Return (X, Y) of the center of cell containing provided text 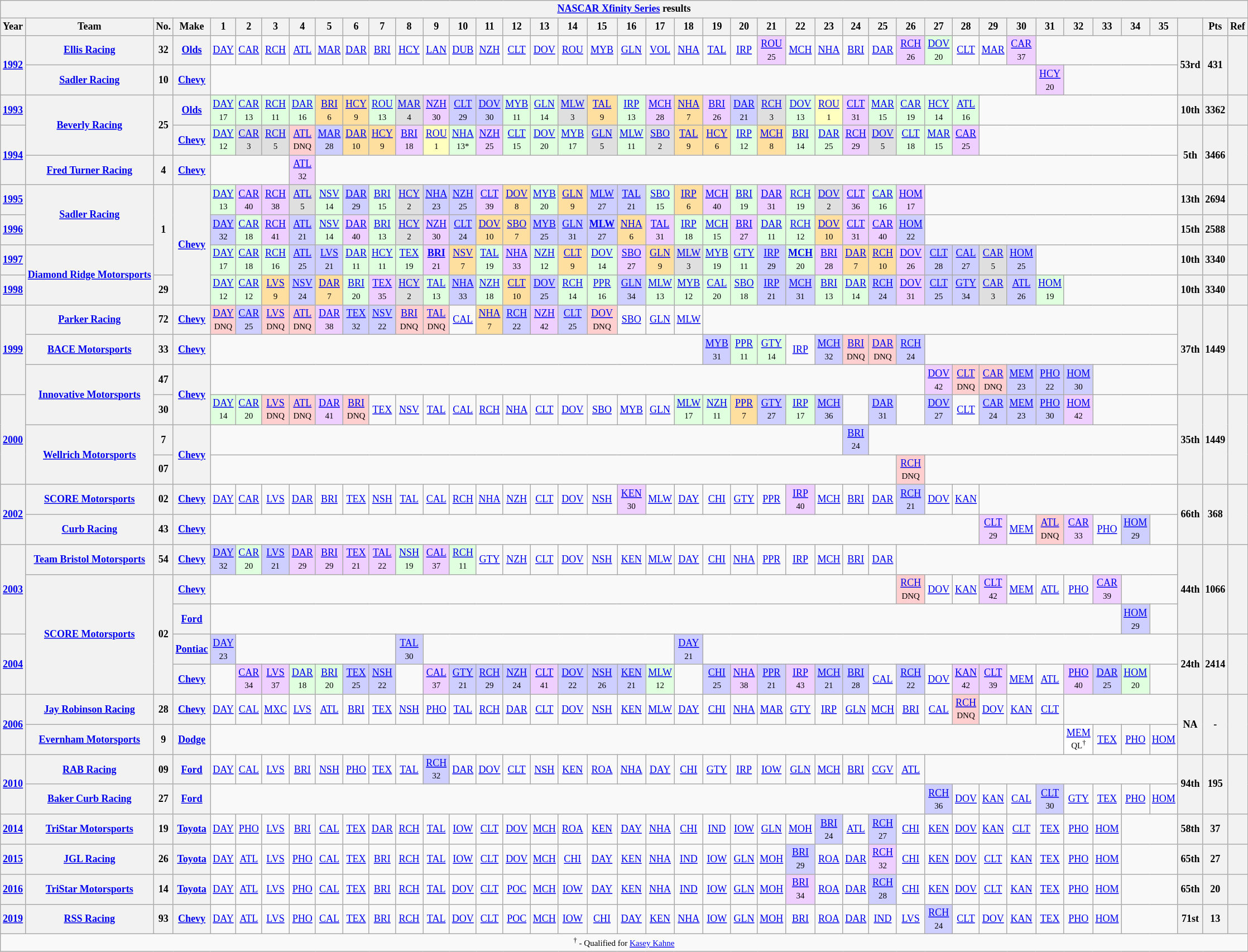
BRI34 (800, 889)
BRI18 (409, 140)
NSV24 (303, 290)
NHA38 (744, 679)
DAR40 (356, 230)
BACE Motorsports (89, 350)
18 (689, 27)
BRI19 (744, 200)
MLW12 (660, 679)
NZH11 (717, 410)
DAR38 (329, 320)
Dodge (192, 739)
IRP29 (771, 260)
1994 (13, 155)
72 (163, 320)
71st (1190, 919)
MCH20 (800, 260)
IRP18 (689, 230)
Make (192, 27)
LVS37 (276, 679)
MEMQL† (1078, 739)
MAR4 (409, 110)
TEX32 (356, 320)
- (1216, 724)
TALDNQ (436, 320)
PPR16 (602, 290)
NSV7 (463, 260)
5th (1190, 155)
CAR13 (249, 110)
CLT18 (911, 140)
HCY20 (1050, 80)
Fred Turner Racing (89, 170)
GTY27 (771, 410)
Team (89, 27)
1992 (13, 65)
SBO2 (660, 140)
IRP40 (800, 499)
47 (163, 379)
CAR24 (993, 410)
GLN14 (545, 110)
CLT9 (573, 260)
KEN21 (632, 679)
CAR39 (1107, 589)
TAL13 (436, 290)
RAB Racing (89, 770)
RCH28 (883, 889)
MCH31 (800, 290)
CAR5 (993, 260)
Innovative Motorsports (89, 394)
ROU13 (382, 110)
PHO22 (1050, 379)
NZH42 (545, 320)
NZH18 (489, 290)
HOM17 (911, 200)
NSV22 (382, 320)
TAL31 (660, 230)
Baker Curb Racing (89, 799)
No. (163, 27)
CLT41 (545, 679)
TEX35 (382, 290)
MLW13 (660, 290)
CLT15 (517, 140)
CAL20 (717, 290)
NSH22 (382, 679)
MYB20 (545, 200)
12 (517, 27)
CAR37 (1021, 50)
2588 (1216, 230)
07 (163, 469)
MYB25 (545, 230)
53rd (1190, 65)
VOL (660, 50)
RCH41 (276, 230)
IRP43 (800, 679)
2014 (13, 829)
2016 (13, 889)
DAY21 (689, 650)
RCH26 (911, 50)
RCH16 (276, 260)
RCH36 (939, 799)
DOV5 (883, 140)
Curb Racing (89, 530)
CLT42 (993, 589)
Team Bristol Motorsports (89, 560)
IRP6 (689, 200)
CHI25 (717, 679)
PPR21 (771, 679)
2010 (13, 785)
SBO18 (744, 290)
RCH21 (911, 499)
MLW11 (632, 140)
35 (1164, 27)
KEN30 (632, 499)
3 (276, 27)
HOM22 (911, 230)
RCH27 (883, 829)
1066 (1216, 589)
DUB (463, 50)
15th (1190, 230)
CAR33 (1078, 530)
RCH14 (573, 290)
Wellrich Motorsports (89, 454)
2002 (13, 515)
43 (163, 530)
44th (1190, 589)
1998 (13, 290)
ATL25 (303, 260)
NSV (409, 410)
TEX25 (356, 679)
TAL30 (409, 650)
ROU25 (771, 50)
Parker Racing (89, 320)
5 (329, 27)
DOV13 (800, 110)
MCH28 (660, 110)
DOV14 (602, 260)
RCH5 (276, 140)
NA (1190, 724)
TAL21 (632, 200)
Diamond Ridge Motorsports (89, 275)
DAR21 (744, 110)
DOV2 (829, 200)
HCY (409, 50)
ATL21 (303, 230)
2000 (13, 440)
Jay Robinson Racing (89, 709)
GTY21 (463, 679)
RCH19 (800, 200)
35th (1190, 440)
DOV30 (489, 110)
IRP21 (771, 290)
2 (249, 27)
CLT24 (463, 230)
NHA23 (436, 200)
CLT10 (517, 290)
CARDNQ (993, 379)
PPR7 (744, 410)
TEX19 (409, 260)
DOV31 (911, 290)
NZH24 (517, 679)
DOV22 (573, 679)
KAN42 (966, 679)
Pts (1216, 27)
ATL32 (303, 170)
MAR28 (329, 140)
Evernham Motorsports (89, 739)
LVS9 (276, 290)
MCH15 (717, 230)
2694 (1216, 200)
ROU (573, 50)
MYB12 (689, 290)
8 (409, 27)
HCY14 (939, 110)
NASCAR Xfinity Series results (624, 9)
GLN31 (573, 230)
CAR12 (249, 290)
22 (800, 27)
CAR19 (911, 110)
CLTDNQ (966, 379)
2015 (13, 859)
BRI6 (329, 110)
RCH12 (800, 230)
BRI27 (744, 230)
DAYDNQ (223, 320)
MYB19 (717, 260)
RSS Racing (89, 919)
6 (356, 27)
HCY11 (382, 260)
MYB17 (573, 140)
ATL5 (303, 200)
MYB31 (717, 350)
15 (602, 27)
DOV25 (545, 290)
DAR10 (356, 140)
Ref (1238, 27)
1997 (13, 260)
93 (163, 919)
2414 (1216, 664)
3362 (1216, 110)
HOM42 (1078, 410)
09 (163, 770)
17 (660, 27)
† - Qualified for Kasey Kahne (624, 943)
PHO40 (1078, 679)
CAR34 (249, 679)
TEX21 (356, 560)
TAL22 (382, 560)
DAY14 (223, 410)
54 (163, 560)
MCH8 (771, 140)
IRP13 (632, 110)
MCH40 (717, 200)
24 (856, 27)
RCH10 (883, 260)
HCY6 (717, 140)
HOM20 (1135, 679)
NHA6 (632, 230)
58th (1190, 829)
DAR16 (303, 110)
CLT36 (856, 200)
GTY34 (966, 290)
1993 (13, 110)
NSH26 (602, 679)
NZH12 (545, 260)
LAN (436, 50)
34 (1135, 27)
Year (13, 27)
1995 (13, 200)
431 (1216, 65)
SBO27 (632, 260)
368 (1216, 515)
IRP12 (744, 140)
MCH32 (829, 350)
DAR18 (303, 679)
ATL26 (1021, 290)
GTY14 (771, 350)
MXC (276, 709)
BRI21 (436, 260)
37 (1216, 829)
CLT28 (939, 260)
CAR16 (883, 200)
66th (1190, 515)
Ellis Racing (89, 50)
2003 (13, 589)
MYB11 (517, 110)
IRP17 (800, 410)
HOM25 (1021, 260)
CAL27 (966, 260)
BRI14 (800, 140)
MCH21 (829, 679)
94th (1190, 785)
CGV (883, 770)
37th (1190, 349)
DAR14 (856, 290)
GLN34 (632, 290)
Pontiac (192, 650)
TAL19 (489, 260)
2006 (13, 724)
SBO15 (660, 200)
ATL16 (966, 110)
Beverly Racing (89, 125)
HOM19 (1050, 290)
1996 (13, 230)
DOV26 (911, 260)
GLN5 (602, 140)
DAR41 (329, 410)
RCH38 (276, 200)
2004 (13, 664)
3466 (1216, 155)
NSH19 (409, 560)
HOM30 (1078, 379)
2019 (13, 919)
BRI15 (382, 200)
MLW17 (689, 410)
21 (771, 27)
BRI26 (717, 110)
23 (829, 27)
DOV27 (939, 410)
11 (489, 27)
13th (1190, 200)
GTY11 (744, 260)
PHO30 (1050, 410)
31 (1050, 27)
RCH3 (771, 110)
PPR11 (744, 350)
DARDNQ (883, 350)
DOV8 (517, 200)
SBO7 (517, 230)
JGL Racing (89, 859)
DOVDNQ (602, 320)
DAY23 (223, 650)
DOV42 (939, 379)
NHA13* (463, 140)
CLT30 (1050, 799)
16 (632, 27)
DAY13 (223, 200)
MCH36 (829, 410)
1999 (13, 349)
195 (1216, 785)
24th (1190, 664)
